Capture the cell that displays the provided text and extract its [X, Y] central coordinate. 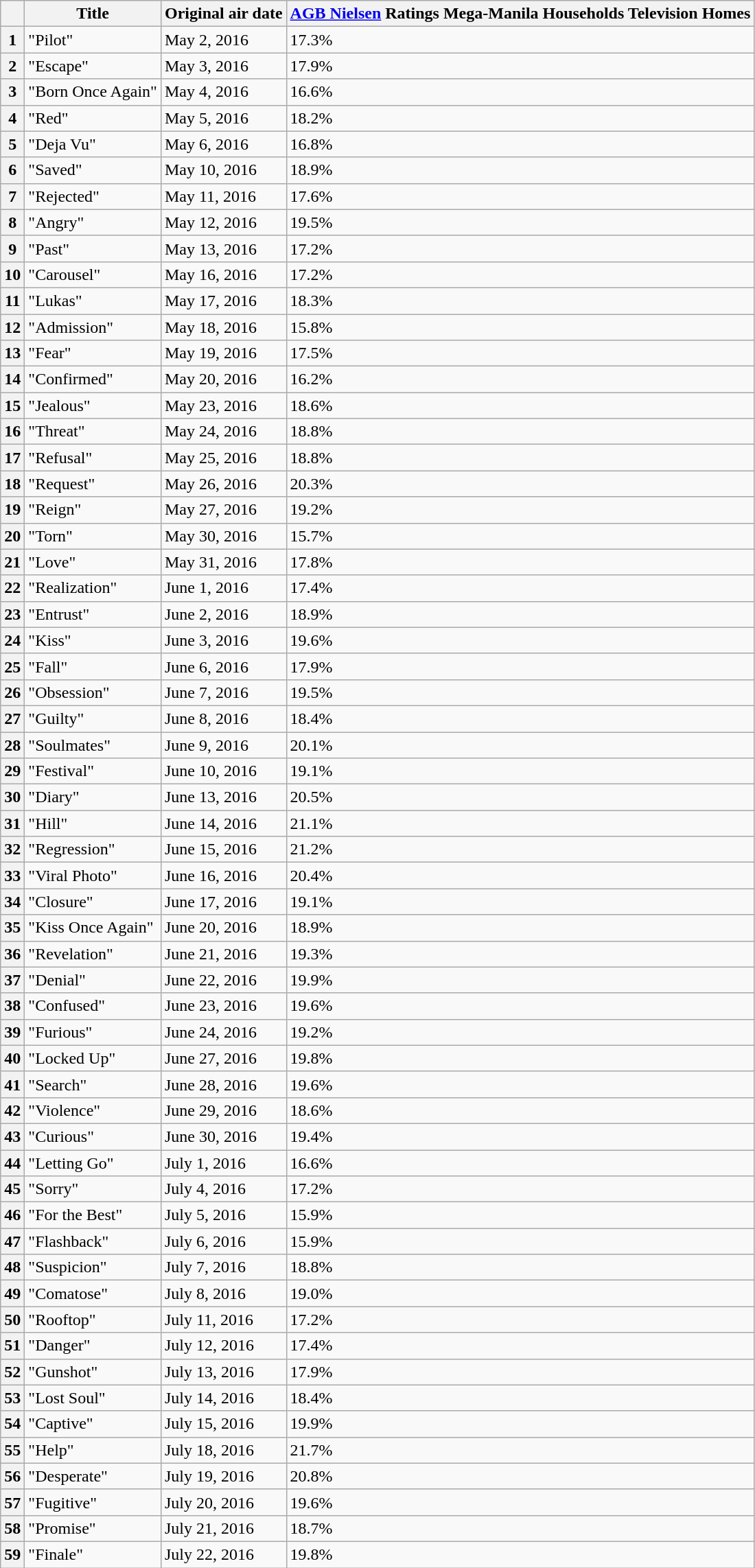
May 11, 2016 [224, 196]
"Fugitive" [93, 1502]
"Guilty" [93, 718]
May 3, 2016 [224, 66]
June 6, 2016 [224, 666]
20.5% [520, 797]
"Letting Go" [93, 1163]
May 30, 2016 [224, 536]
18.2% [520, 118]
July 14, 2016 [224, 1398]
21.1% [520, 823]
34 [12, 902]
June 2, 2016 [224, 614]
"Past" [93, 248]
June 1, 2016 [224, 588]
38 [12, 1006]
May 18, 2016 [224, 327]
18.7% [520, 1528]
"Deja Vu" [93, 144]
"Festival" [93, 771]
May 27, 2016 [224, 510]
"For the Best" [93, 1215]
52 [12, 1372]
"Denial" [93, 980]
"Regression" [93, 850]
1 [12, 40]
June 3, 2016 [224, 640]
"Violence" [93, 1110]
17 [12, 458]
46 [12, 1215]
June 24, 2016 [224, 1032]
"Promise" [93, 1528]
20.3% [520, 484]
16.8% [520, 144]
36 [12, 954]
35 [12, 928]
"Confirmed" [93, 379]
49 [12, 1294]
26 [12, 692]
43 [12, 1136]
May 23, 2016 [224, 406]
"Refusal" [93, 458]
May 31, 2016 [224, 562]
12 [12, 327]
June 15, 2016 [224, 850]
May 20, 2016 [224, 379]
"Obsession" [93, 692]
"Revelation" [93, 954]
"Saved" [93, 170]
15.7% [520, 536]
"Suspicion" [93, 1267]
July 1, 2016 [224, 1163]
13 [12, 353]
June 9, 2016 [224, 745]
33 [12, 876]
16 [12, 432]
May 6, 2016 [224, 144]
50 [12, 1320]
"Rooftop" [93, 1320]
4 [12, 118]
"Confused" [93, 1006]
"Torn" [93, 536]
July 18, 2016 [224, 1450]
21.2% [520, 850]
June 23, 2016 [224, 1006]
53 [12, 1398]
32 [12, 850]
22 [12, 588]
"Carousel" [93, 274]
"Born Once Again" [93, 92]
21.7% [520, 1450]
June 16, 2016 [224, 876]
June 10, 2016 [224, 771]
2 [12, 66]
May 4, 2016 [224, 92]
July 5, 2016 [224, 1215]
14 [12, 379]
23 [12, 614]
10 [12, 274]
"Admission" [93, 327]
20.4% [520, 876]
"Soulmates" [93, 745]
5 [12, 144]
47 [12, 1241]
May 2, 2016 [224, 40]
41 [12, 1084]
18.3% [520, 301]
July 13, 2016 [224, 1372]
19.0% [520, 1294]
17.6% [520, 196]
June 20, 2016 [224, 928]
44 [12, 1163]
27 [12, 718]
July 15, 2016 [224, 1424]
21 [12, 562]
17.3% [520, 40]
42 [12, 1110]
June 28, 2016 [224, 1084]
July 11, 2016 [224, 1320]
30 [12, 797]
20.1% [520, 745]
"Request" [93, 484]
"Reign" [93, 510]
Title [93, 14]
6 [12, 170]
"Threat" [93, 432]
"Help" [93, 1450]
18 [12, 484]
"Fall" [93, 666]
19 [12, 510]
37 [12, 980]
"Lost Soul" [93, 1398]
June 21, 2016 [224, 954]
June 22, 2016 [224, 980]
45 [12, 1189]
"Closure" [93, 902]
May 19, 2016 [224, 353]
June 14, 2016 [224, 823]
"Fear" [93, 353]
"Escape" [93, 66]
"Rejected" [93, 196]
58 [12, 1528]
"Locked Up" [93, 1058]
Original air date [224, 14]
17.8% [520, 562]
June 30, 2016 [224, 1136]
July 8, 2016 [224, 1294]
9 [12, 248]
"Hill" [93, 823]
May 13, 2016 [224, 248]
"Entrust" [93, 614]
"Danger" [93, 1346]
28 [12, 745]
40 [12, 1058]
17.5% [520, 353]
16.2% [520, 379]
May 16, 2016 [224, 274]
51 [12, 1346]
54 [12, 1424]
11 [12, 301]
"Captive" [93, 1424]
May 5, 2016 [224, 118]
AGB Nielsen Ratings Mega-Manila Households Television Homes [520, 14]
"Lukas" [93, 301]
May 12, 2016 [224, 222]
59 [12, 1554]
"Comatose" [93, 1294]
"Viral Photo" [93, 876]
May 17, 2016 [224, 301]
39 [12, 1032]
"Realization" [93, 588]
19.3% [520, 954]
July 7, 2016 [224, 1267]
19.4% [520, 1136]
"Angry" [93, 222]
May 10, 2016 [224, 170]
55 [12, 1450]
July 4, 2016 [224, 1189]
"Desperate" [93, 1476]
July 21, 2016 [224, 1528]
"Kiss" [93, 640]
July 22, 2016 [224, 1554]
June 13, 2016 [224, 797]
"Pilot" [93, 40]
"Gunshot" [93, 1372]
June 8, 2016 [224, 718]
May 25, 2016 [224, 458]
20.8% [520, 1476]
"Red" [93, 118]
"Love" [93, 562]
"Sorry" [93, 1189]
15.8% [520, 327]
15 [12, 406]
May 24, 2016 [224, 432]
May 26, 2016 [224, 484]
29 [12, 771]
"Jealous" [93, 406]
"Finale" [93, 1554]
June 29, 2016 [224, 1110]
June 27, 2016 [224, 1058]
31 [12, 823]
"Kiss Once Again" [93, 928]
"Furious" [93, 1032]
July 6, 2016 [224, 1241]
July 20, 2016 [224, 1502]
8 [12, 222]
July 19, 2016 [224, 1476]
20 [12, 536]
57 [12, 1502]
56 [12, 1476]
25 [12, 666]
24 [12, 640]
3 [12, 92]
48 [12, 1267]
June 7, 2016 [224, 692]
7 [12, 196]
"Curious" [93, 1136]
July 12, 2016 [224, 1346]
"Diary" [93, 797]
"Flashback" [93, 1241]
June 17, 2016 [224, 902]
"Search" [93, 1084]
